Return the [X, Y] coordinate for the center point of the cell that contains the specified text.  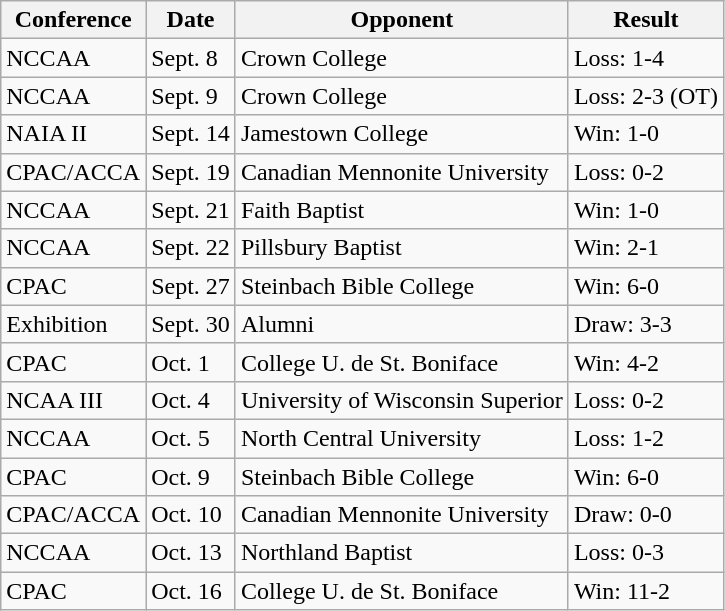
Sept. 30 [191, 324]
Loss: 1-2 [646, 438]
University of Wisconsin Superior [402, 400]
Sept. 8 [191, 58]
Win: 2-1 [646, 248]
Sept. 22 [191, 248]
Loss: 2-3 (OT) [646, 96]
Oct. 9 [191, 477]
Loss: 0-3 [646, 553]
Exhibition [74, 324]
Alumni [402, 324]
Northland Baptist [402, 553]
Oct. 5 [191, 438]
Sept. 21 [191, 210]
Sept. 9 [191, 96]
Win: 11-2 [646, 591]
NAIA II [74, 134]
Oct. 13 [191, 553]
Draw: 0-0 [646, 515]
Opponent [402, 20]
Win: 4-2 [646, 362]
Oct. 16 [191, 591]
Sept. 27 [191, 286]
Oct. 4 [191, 400]
Pillsbury Baptist [402, 248]
Faith Baptist [402, 210]
NCAA III [74, 400]
Oct. 1 [191, 362]
Loss: 1-4 [646, 58]
Conference [74, 20]
Oct. 10 [191, 515]
North Central University [402, 438]
Result [646, 20]
Sept. 19 [191, 172]
Jamestown College [402, 134]
Date [191, 20]
Sept. 14 [191, 134]
Draw: 3-3 [646, 324]
